Provide the (X, Y) coordinate of the cell's center where the given text is located.  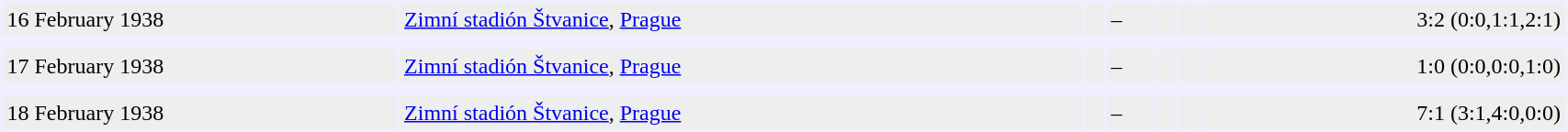
1:0 (0:0,0:0,1:0) (1382, 66)
16 February 1938 (200, 19)
18 February 1938 (200, 113)
17 February 1938 (200, 66)
3:2 (0:0,1:1,2:1) (1382, 19)
7:1 (3:1,4:0,0:0) (1382, 113)
